From the cell containing the given text, extract its center point as (X, Y) coordinate. 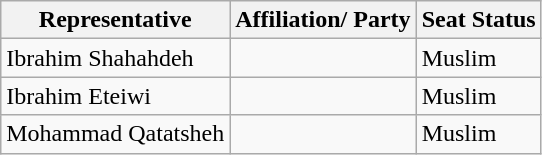
Ibrahim Eteiwi (116, 96)
Seat Status (478, 20)
Mohammad Qatatsheh (116, 134)
Affiliation/ Party (323, 20)
Representative (116, 20)
Ibrahim Shahahdeh (116, 58)
